Extract the (X, Y) coordinate from the center of the cell holding the provided text.  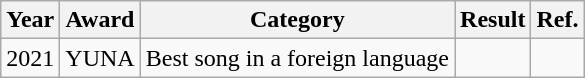
YUNA (100, 58)
Category (297, 20)
Best song in a foreign language (297, 58)
Year (30, 20)
Ref. (558, 20)
2021 (30, 58)
Award (100, 20)
Result (493, 20)
